Scan for the cell matching the given text and deliver its [x, y] coordinate at center. 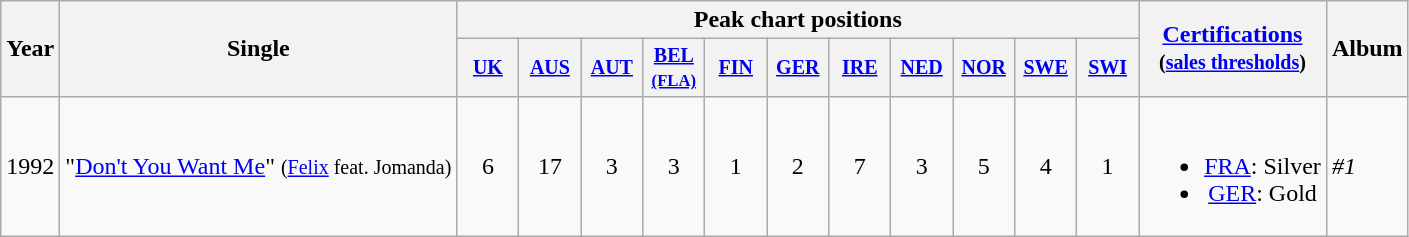
IRE [860, 68]
Single [258, 49]
17 [550, 166]
#1 [1367, 166]
AUT [612, 68]
Album [1367, 49]
4 [1046, 166]
"Don't You Want Me" (Felix feat. Jomanda) [258, 166]
Peak chart positions [798, 20]
BEL(FLA) [674, 68]
1992 [30, 166]
6 [488, 166]
2 [798, 166]
5 [984, 166]
UK [488, 68]
NED [922, 68]
Certifications(sales thresholds) [1233, 49]
SWE [1046, 68]
SWI [1108, 68]
AUS [550, 68]
NOR [984, 68]
GER [798, 68]
Year [30, 49]
FIN [736, 68]
FRA: SilverGER: Gold [1233, 166]
7 [860, 166]
